Identify which cell holds the provided text, then report its (X, Y) central coordinate. 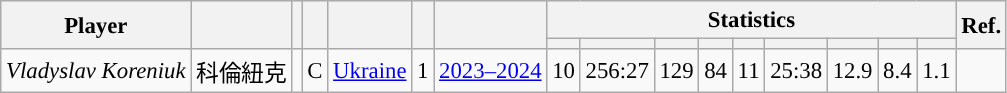
Player (96, 25)
8.4 (898, 71)
1.1 (936, 71)
11 (748, 71)
Statistics (752, 20)
2023–2024 (490, 71)
科倫紐克 (242, 71)
Ref. (981, 25)
C (315, 71)
256:27 (617, 71)
25:38 (796, 71)
Vladyslav Koreniuk (96, 71)
10 (564, 71)
129 (676, 71)
84 (716, 71)
12.9 (852, 71)
Ukraine (370, 71)
1 (423, 71)
